Search for the cell housing the specified text and yield its (X, Y) center coordinate. 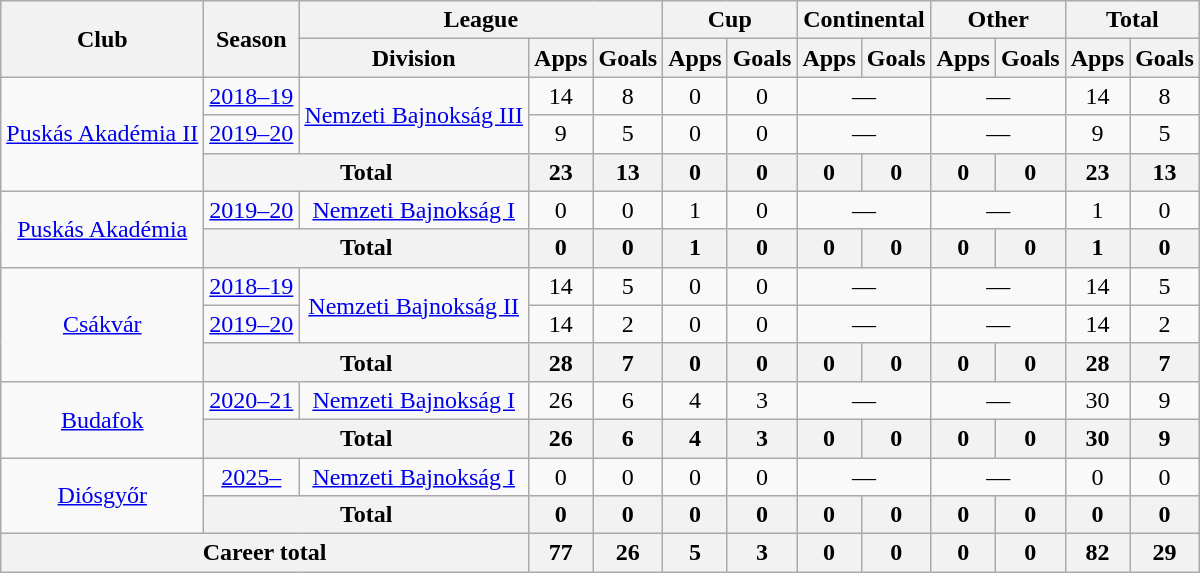
Puskás Akadémia (102, 229)
Career total (265, 553)
Division (414, 58)
Other (998, 20)
Club (102, 39)
Budafok (102, 419)
Season (252, 39)
29 (1165, 553)
77 (561, 553)
Puskás Akadémia II (102, 134)
League (481, 20)
Continental (864, 20)
Diósgyőr (102, 496)
2025– (252, 477)
Csákvár (102, 324)
82 (1097, 553)
Nemzeti Bajnokság III (414, 115)
Cup (730, 20)
Nemzeti Bajnokság II (414, 305)
2020–21 (252, 400)
